Provide the (X, Y) coordinate of the cell's center where the given text is located.  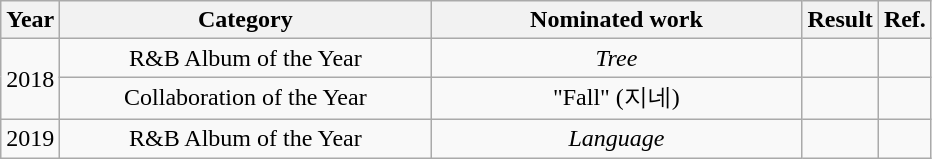
Category (246, 20)
2018 (30, 80)
Year (30, 20)
Result (840, 20)
Collaboration of the Year (246, 98)
Language (616, 138)
Tree (616, 58)
"Fall" (지네) (616, 98)
Ref. (904, 20)
Nominated work (616, 20)
2019 (30, 138)
